Provide the (X, Y) coordinate of the cell's center where the given text is located.  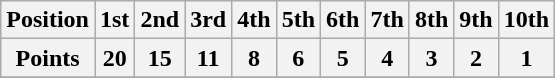
4 (387, 58)
5th (298, 20)
1st (114, 20)
5 (343, 58)
9th (476, 20)
6 (298, 58)
8 (254, 58)
6th (343, 20)
1 (526, 58)
Points (48, 58)
3 (431, 58)
Position (48, 20)
2nd (160, 20)
15 (160, 58)
4th (254, 20)
2 (476, 58)
20 (114, 58)
7th (387, 20)
3rd (208, 20)
10th (526, 20)
8th (431, 20)
11 (208, 58)
